Identify which cell holds the provided text, then report its [x, y] central coordinate. 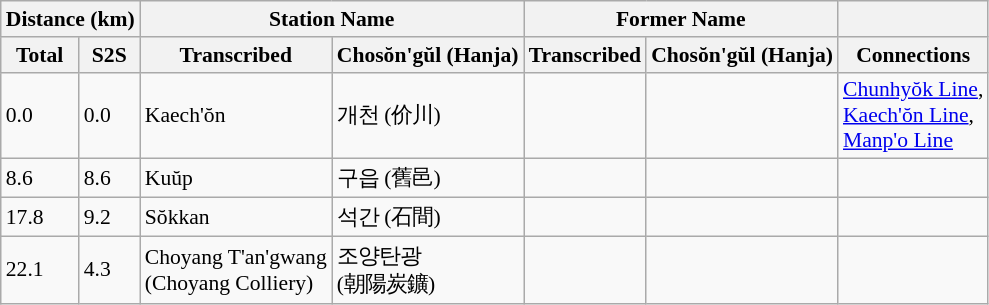
Kuŭp [236, 178]
Kaech'ŏn [236, 116]
4.3 [110, 270]
구읍 (舊邑) [428, 178]
석간 (石間) [428, 218]
Distance (km) [70, 19]
S2S [110, 55]
조양탄광(朝陽炭鑛) [428, 270]
개천 (价川) [428, 116]
Connections [913, 55]
Former Name [681, 19]
Sŏkkan [236, 218]
Station Name [332, 19]
17.8 [40, 218]
Chunhyŏk Line,Kaech'ŏn Line,Manp'o Line [913, 116]
Total [40, 55]
9.2 [110, 218]
22.1 [40, 270]
Choyang T'an'gwang(Choyang Colliery) [236, 270]
